Return [x, y] of the center of cell containing provided text 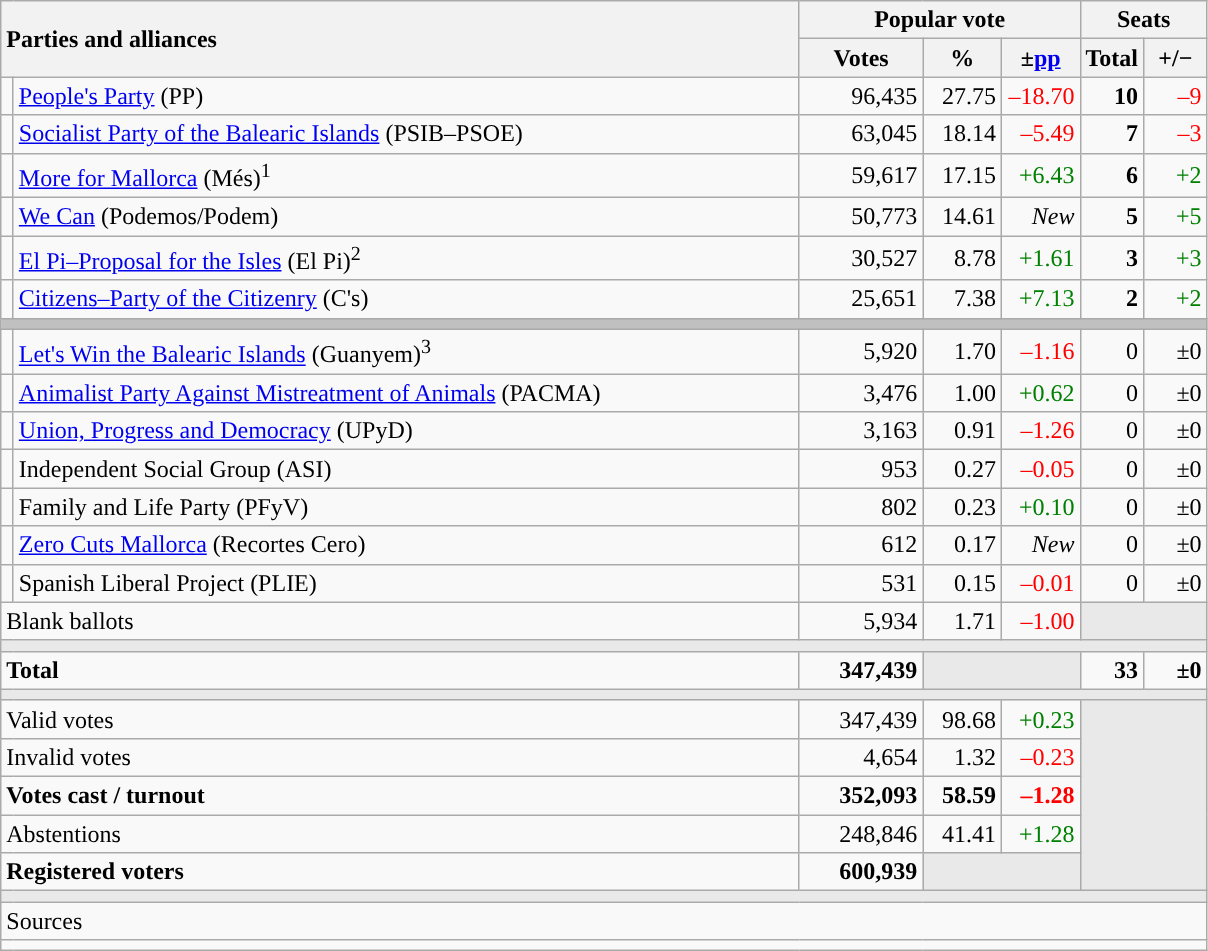
3,476 [861, 393]
+3 [1176, 258]
+5 [1176, 217]
% [962, 58]
27.75 [962, 96]
+6.43 [1040, 176]
Valid votes [400, 719]
+0.23 [1040, 719]
–5.49 [1040, 134]
–0.05 [1040, 469]
6 [1112, 176]
612 [861, 545]
14.61 [962, 217]
Independent Social Group (ASI) [406, 469]
Family and Life Party (PFyV) [406, 507]
25,651 [861, 299]
Spanish Liberal Project (PLIE) [406, 583]
96,435 [861, 96]
802 [861, 507]
0.15 [962, 583]
3 [1112, 258]
+0.62 [1040, 393]
El Pi–Proposal for the Isles (El Pi)2 [406, 258]
Parties and alliances [400, 39]
3,163 [861, 431]
–0.01 [1040, 583]
+1.61 [1040, 258]
0.27 [962, 469]
1.32 [962, 758]
–1.16 [1040, 352]
±pp [1040, 58]
5,934 [861, 621]
+7.13 [1040, 299]
Votes cast / turnout [400, 796]
5,920 [861, 352]
Union, Progress and Democracy (UPyD) [406, 431]
More for Mallorca (Més)1 [406, 176]
1.71 [962, 621]
Invalid votes [400, 758]
4,654 [861, 758]
30,527 [861, 258]
50,773 [861, 217]
Registered voters [400, 872]
98.68 [962, 719]
–9 [1176, 96]
0.17 [962, 545]
Zero Cuts Mallorca (Recortes Cero) [406, 545]
Sources [604, 921]
+0.10 [1040, 507]
–0.23 [1040, 758]
Votes [861, 58]
58.59 [962, 796]
Animalist Party Against Mistreatment of Animals (PACMA) [406, 393]
7 [1112, 134]
59,617 [861, 176]
0.23 [962, 507]
531 [861, 583]
352,093 [861, 796]
1.00 [962, 393]
People's Party (PP) [406, 96]
600,939 [861, 872]
Citizens–Party of the Citizenry (C's) [406, 299]
Let's Win the Balearic Islands (Guanyem)3 [406, 352]
–1.28 [1040, 796]
–18.70 [1040, 96]
Socialist Party of the Balearic Islands (PSIB–PSOE) [406, 134]
–1.26 [1040, 431]
248,846 [861, 834]
10 [1112, 96]
1.70 [962, 352]
+1.28 [1040, 834]
33 [1112, 670]
7.38 [962, 299]
–1.00 [1040, 621]
+/− [1176, 58]
17.15 [962, 176]
Seats [1144, 20]
Popular vote [940, 20]
41.41 [962, 834]
Blank ballots [400, 621]
63,045 [861, 134]
8.78 [962, 258]
We Can (Podemos/Podem) [406, 217]
2 [1112, 299]
953 [861, 469]
0.91 [962, 431]
18.14 [962, 134]
–3 [1176, 134]
5 [1112, 217]
Abstentions [400, 834]
